Search for the cell housing the specified text and yield its [X, Y] center coordinate. 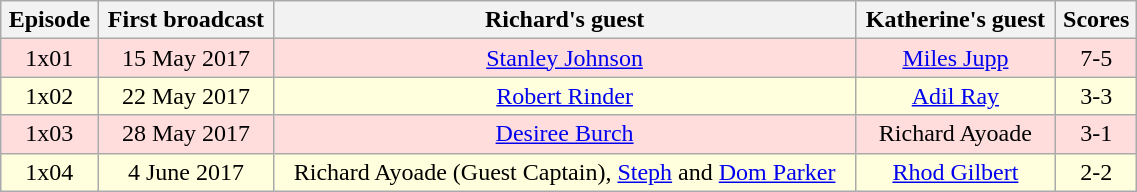
Desiree Burch [564, 134]
Scores [1096, 20]
Episode [50, 20]
1x01 [50, 58]
3-3 [1096, 96]
1x02 [50, 96]
Miles Jupp [955, 58]
First broadcast [186, 20]
3-1 [1096, 134]
1x03 [50, 134]
2-2 [1096, 172]
7-5 [1096, 58]
Richard Ayoade (Guest Captain), Steph and Dom Parker [564, 172]
Robert Rinder [564, 96]
Adil Ray [955, 96]
Stanley Johnson [564, 58]
15 May 2017 [186, 58]
1x04 [50, 172]
Richard Ayoade [955, 134]
28 May 2017 [186, 134]
22 May 2017 [186, 96]
Richard's guest [564, 20]
Rhod Gilbert [955, 172]
Katherine's guest [955, 20]
4 June 2017 [186, 172]
